Find where the given text appears and provide that cell's center as [X, Y] coordinate. 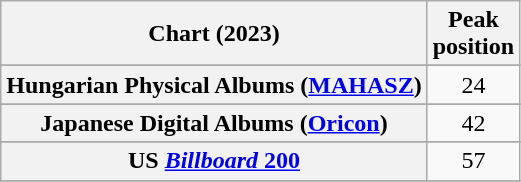
24 [473, 85]
US Billboard 200 [214, 161]
Hungarian Physical Albums (MAHASZ) [214, 85]
Japanese Digital Albums (Oricon) [214, 123]
57 [473, 161]
Peakposition [473, 34]
42 [473, 123]
Chart (2023) [214, 34]
